Search for the cell housing the specified text and yield its [x, y] center coordinate. 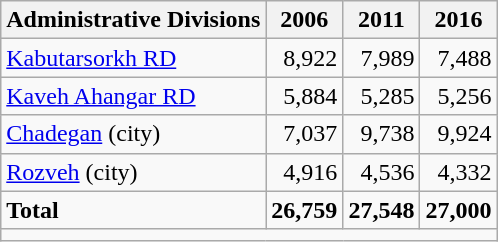
Total [134, 210]
7,989 [382, 58]
4,916 [304, 172]
Kabutarsorkh RD [134, 58]
7,037 [304, 134]
5,285 [382, 96]
Chadegan (city) [134, 134]
5,256 [458, 96]
2006 [304, 20]
5,884 [304, 96]
7,488 [458, 58]
27,548 [382, 210]
Kaveh Ahangar RD [134, 96]
Rozveh (city) [134, 172]
Administrative Divisions [134, 20]
2011 [382, 20]
27,000 [458, 210]
26,759 [304, 210]
4,536 [382, 172]
4,332 [458, 172]
8,922 [304, 58]
9,924 [458, 134]
2016 [458, 20]
9,738 [382, 134]
